Return [x, y] of the center of cell containing provided text 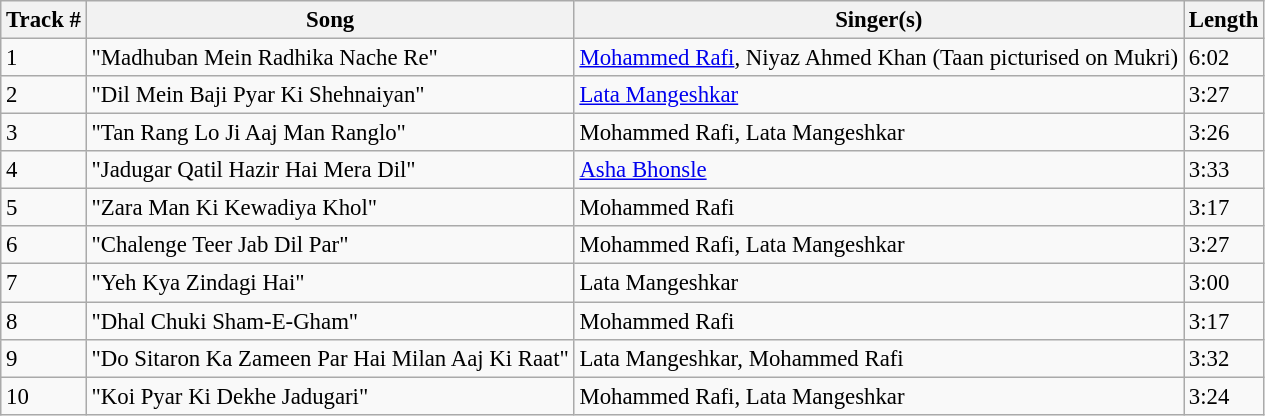
3:32 [1224, 358]
Asha Bhonsle [878, 170]
3:24 [1224, 396]
6 [44, 245]
"Dhal Chuki Sham-E-Gham" [330, 321]
Mohammed Rafi, Niyaz Ahmed Khan (Taan picturised on Mukri) [878, 58]
6:02 [1224, 58]
Length [1224, 20]
"Chalenge Teer Jab Dil Par" [330, 245]
"Do Sitaron Ka Zameen Par Hai Milan Aaj Ki Raat" [330, 358]
"Yeh Kya Zindagi Hai" [330, 283]
"Jadugar Qatil Hazir Hai Mera Dil" [330, 170]
2 [44, 95]
3:33 [1224, 170]
1 [44, 58]
5 [44, 208]
"Zara Man Ki Kewadiya Khol" [330, 208]
10 [44, 396]
"Madhuban Mein Radhika Nache Re" [330, 58]
7 [44, 283]
4 [44, 170]
9 [44, 358]
Lata Mangeshkar, Mohammed Rafi [878, 358]
3:26 [1224, 133]
"Dil Mein Baji Pyar Ki Shehnaiyan" [330, 95]
Singer(s) [878, 20]
Song [330, 20]
3:00 [1224, 283]
"Koi Pyar Ki Dekhe Jadugari" [330, 396]
8 [44, 321]
3 [44, 133]
Track # [44, 20]
"Tan Rang Lo Ji Aaj Man Ranglo" [330, 133]
